Return the [x, y] coordinate for the center point of the cell that contains the specified text.  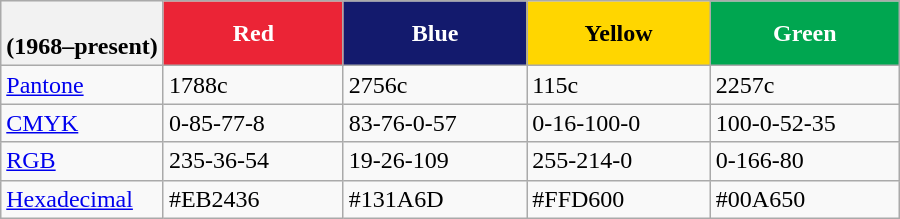
19-26-109 [435, 161]
#00A650 [804, 199]
Yellow [619, 34]
0-16-100-0 [619, 123]
(1968–present) [82, 34]
CMYK [82, 123]
0-166-80 [804, 161]
2257c [804, 85]
Green [804, 34]
115c [619, 85]
Pantone [82, 85]
Hexadecimal [82, 199]
1788c [253, 85]
Red [253, 34]
RGB [82, 161]
#EB2436 [253, 199]
#FFD600 [619, 199]
100-0-52-35 [804, 123]
#131A6D [435, 199]
255-214-0 [619, 161]
0-85-77-8 [253, 123]
Blue [435, 34]
235-36-54 [253, 161]
2756c [435, 85]
83-76-0-57 [435, 123]
